Identify which cell holds the provided text, then report its (X, Y) central coordinate. 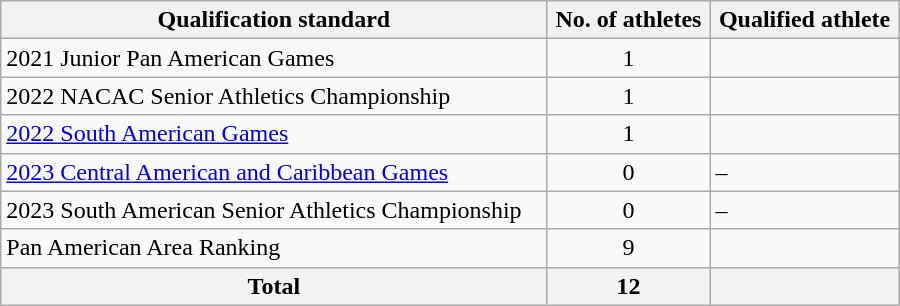
12 (628, 286)
Qualified athlete (804, 20)
2021 Junior Pan American Games (274, 58)
Pan American Area Ranking (274, 248)
Qualification standard (274, 20)
Total (274, 286)
9 (628, 248)
No. of athletes (628, 20)
2023 South American Senior Athletics Championship (274, 210)
2022 South American Games (274, 134)
2022 NACAC Senior Athletics Championship (274, 96)
2023 Central American and Caribbean Games (274, 172)
